Locate the cell with the specified text and output its (x, y) center coordinate. 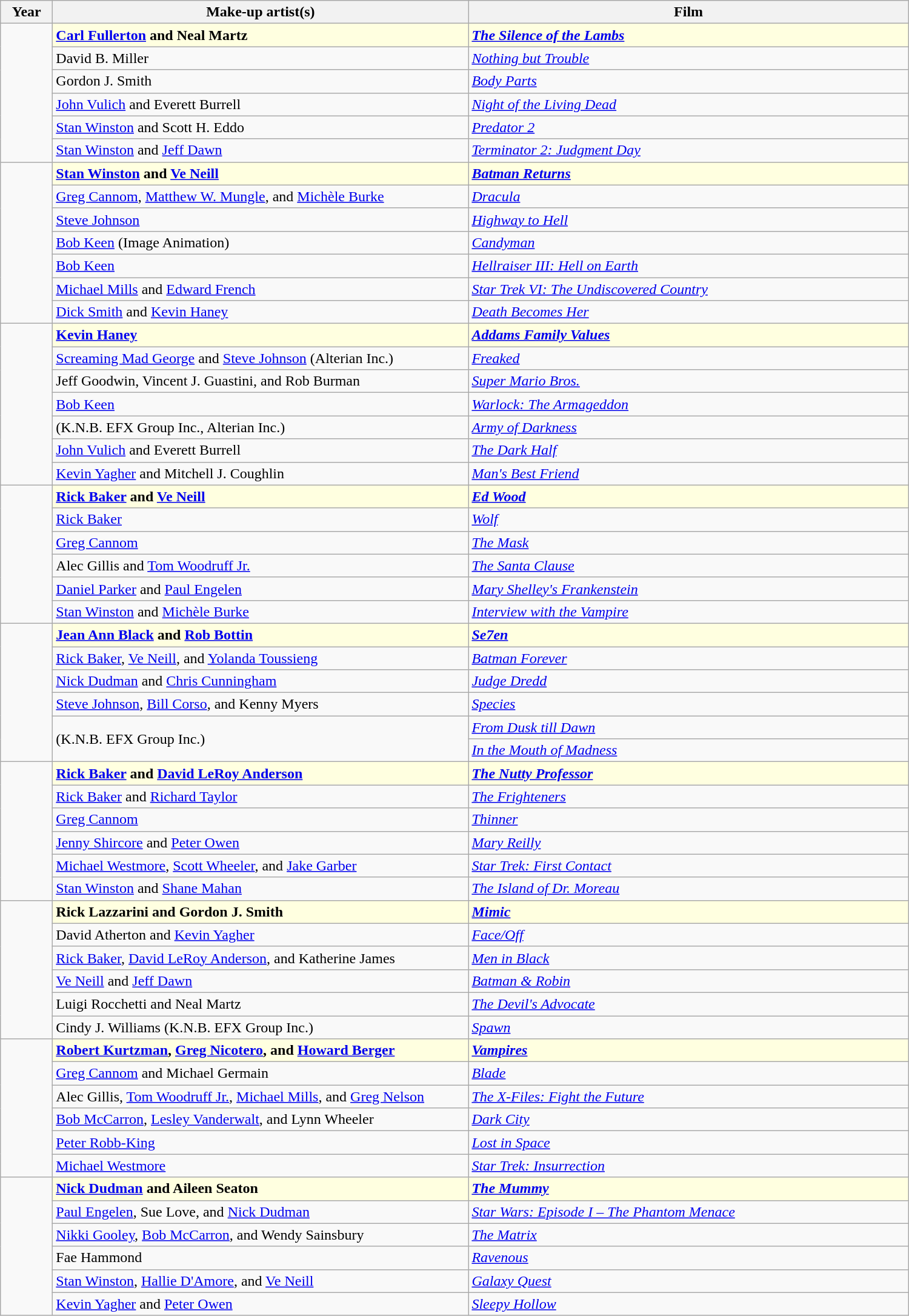
Dick Smith and Kevin Haney (261, 312)
The X-Files: Fight the Future (688, 1097)
Nikki Gooley, Bob McCarron, and Wendy Sainsbury (261, 1235)
The Nutty Professor (688, 773)
Dark City (688, 1120)
Man's Best Friend (688, 473)
Ve Neill and Jeff Dawn (261, 981)
Star Trek: First Contact (688, 866)
Screaming Mad George and Steve Johnson (Alterian Inc.) (261, 358)
Ed Wood (688, 496)
Rick Baker and Ve Neill (261, 496)
Gordon J. Smith (261, 81)
Nick Dudman and Chris Cunningham (261, 681)
Nick Dudman and Aileen Seaton (261, 1189)
Freaked (688, 358)
Michael Westmore, Scott Wheeler, and Jake Garber (261, 866)
Galaxy Quest (688, 1281)
Men in Black (688, 958)
Sleepy Hollow (688, 1304)
Star Trek VI: The Undiscovered Country (688, 289)
Batman Forever (688, 658)
Night of the Living Dead (688, 104)
The Silence of the Lambs (688, 35)
Warlock: The Armageddon (688, 404)
Steve Johnson (261, 219)
Army of Darkness (688, 427)
Rick Baker (261, 519)
Alec Gillis and Tom Woodruff Jr. (261, 566)
Jenny Shircore and Peter Owen (261, 843)
The Island of Dr. Moreau (688, 889)
Wolf (688, 519)
Rick Baker, Ve Neill, and Yolanda Toussieng (261, 658)
Highway to Hell (688, 219)
From Dusk till Dawn (688, 727)
Michael Mills and Edward French (261, 289)
Stan Winston and Michèle Burke (261, 612)
Batman Returns (688, 173)
Lost in Space (688, 1143)
Cindy J. Williams (K.N.B. EFX Group Inc.) (261, 1027)
Blade (688, 1074)
Rick Baker, David LeRoy Anderson, and Katherine James (261, 958)
(K.N.B. EFX Group Inc.) (261, 739)
Rick Baker and Richard Taylor (261, 797)
The Dark Half (688, 450)
Daniel Parker and Paul Engelen (261, 589)
Species (688, 704)
Rick Lazzarini and Gordon J. Smith (261, 912)
Peter Robb-King (261, 1143)
Judge Dredd (688, 681)
Candyman (688, 242)
The Santa Clause (688, 566)
Spawn (688, 1027)
The Devil's Advocate (688, 1004)
Batman & Robin (688, 981)
In the Mouth of Madness (688, 750)
Carl Fullerton and Neal Martz (261, 35)
Greg Cannom and Michael Germain (261, 1074)
Kevin Yagher and Peter Owen (261, 1304)
Thinner (688, 820)
Kevin Yagher and Mitchell J. Coughlin (261, 473)
Greg Cannom, Matthew W. Mungle, and Michèle Burke (261, 196)
Bob McCarron, Lesley Vanderwalt, and Lynn Wheeler (261, 1120)
Film (688, 12)
David Atherton and Kevin Yagher (261, 935)
Ravenous (688, 1258)
Mimic (688, 912)
Bob Keen (Image Animation) (261, 242)
Robert Kurtzman, Greg Nicotero, and Howard Berger (261, 1050)
Stan Winston, Hallie D'Amore, and Ve Neill (261, 1281)
The Frighteners (688, 797)
The Mummy (688, 1189)
Nothing but Trouble (688, 58)
Jeff Goodwin, Vincent J. Guastini, and Rob Burman (261, 381)
Star Trek: Insurrection (688, 1166)
Hellraiser III: Hell on Earth (688, 266)
Terminator 2: Judgment Day (688, 150)
Predator 2 (688, 127)
Paul Engelen, Sue Love, and Nick Dudman (261, 1212)
Mary Shelley's Frankenstein (688, 589)
Stan Winston and Ve Neill (261, 173)
Body Parts (688, 81)
Michael Westmore (261, 1166)
Make-up artist(s) (261, 12)
(K.N.B. EFX Group Inc., Alterian Inc.) (261, 427)
David B. Miller (261, 58)
Jean Ann Black and Rob Bottin (261, 635)
Fae Hammond (261, 1258)
Steve Johnson, Bill Corso, and Kenny Myers (261, 704)
Mary Reilly (688, 843)
Luigi Rocchetti and Neal Martz (261, 1004)
Death Becomes Her (688, 312)
Vampires (688, 1050)
Star Wars: Episode I – The Phantom Menace (688, 1212)
Year (27, 12)
Rick Baker and David LeRoy Anderson (261, 773)
Face/Off (688, 935)
The Matrix (688, 1235)
Interview with the Vampire (688, 612)
Kevin Haney (261, 335)
The Mask (688, 543)
Alec Gillis, Tom Woodruff Jr., Michael Mills, and Greg Nelson (261, 1097)
Stan Winston and Scott H. Eddo (261, 127)
Stan Winston and Jeff Dawn (261, 150)
Dracula (688, 196)
Super Mario Bros. (688, 381)
Addams Family Values (688, 335)
Se7en (688, 635)
Stan Winston and Shane Mahan (261, 889)
